Pinpoint the cell where the given text exists, returning its [x, y] midpoint coordinate. 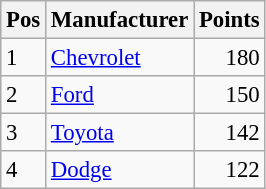
122 [230, 170]
Points [230, 20]
Dodge [120, 170]
4 [24, 170]
150 [230, 95]
180 [230, 58]
Ford [120, 95]
142 [230, 133]
Chevrolet [120, 58]
Pos [24, 20]
Toyota [120, 133]
2 [24, 95]
Manufacturer [120, 20]
3 [24, 133]
1 [24, 58]
